Return the [X, Y] coordinate for the center point of the cell that contains the specified text.  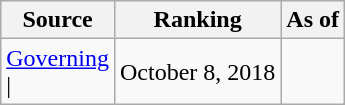
Source [58, 20]
As of [313, 20]
October 8, 2018 [197, 72]
Governing| [58, 72]
Ranking [197, 20]
